Pinpoint the cell where the given text exists, returning its [X, Y] midpoint coordinate. 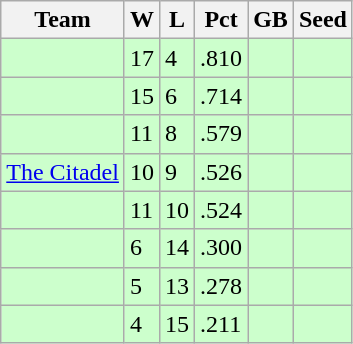
13 [178, 286]
Team [63, 20]
.278 [222, 286]
.524 [222, 210]
.300 [222, 248]
5 [142, 286]
9 [178, 172]
W [142, 20]
.810 [222, 58]
Seed [322, 20]
.526 [222, 172]
L [178, 20]
.714 [222, 96]
14 [178, 248]
The Citadel [63, 172]
GB [271, 20]
17 [142, 58]
.211 [222, 324]
Pct [222, 20]
.579 [222, 134]
8 [178, 134]
